Extract the [x, y] coordinate from the center of the cell holding the provided text.  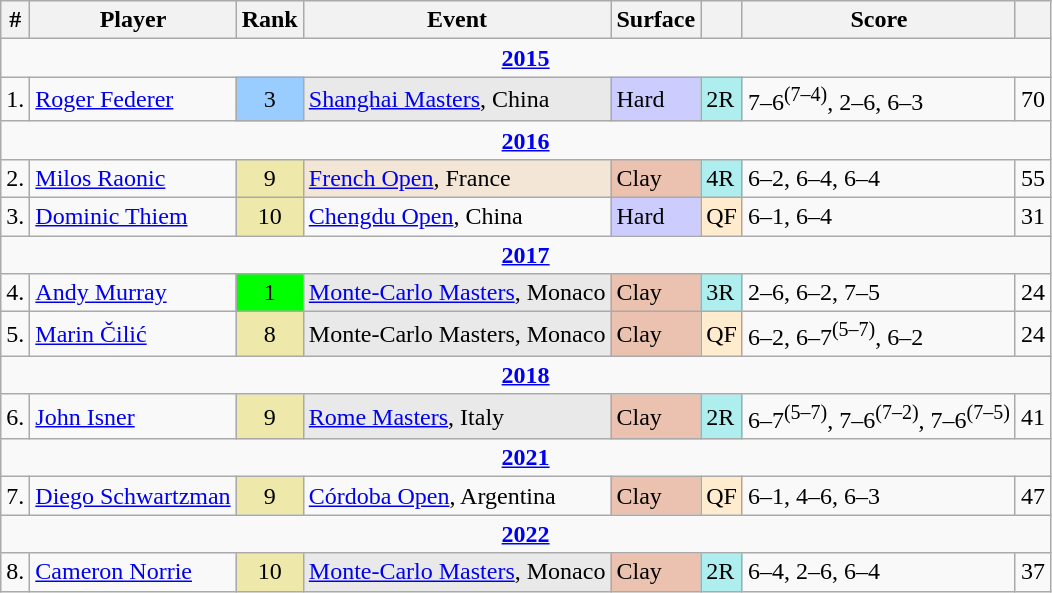
8 [270, 334]
6–2, 6–4, 6–4 [878, 178]
Event [457, 20]
2–6, 6–2, 7–5 [878, 293]
# [16, 20]
Rank [270, 20]
8. [16, 572]
French Open, France [457, 178]
55 [1032, 178]
Cameron Norrie [133, 572]
2017 [526, 255]
47 [1032, 496]
Andy Murray [133, 293]
7. [16, 496]
Roger Federer [133, 100]
1 [270, 293]
6. [16, 416]
7–6(7–4), 2–6, 6–3 [878, 100]
1. [16, 100]
2022 [526, 534]
70 [1032, 100]
Chengdu Open, China [457, 217]
4. [16, 293]
Diego Schwartzman [133, 496]
6–1, 4–6, 6–3 [878, 496]
3R [722, 293]
Shanghai Masters, China [457, 100]
6–2, 6–7(5–7), 6–2 [878, 334]
Player [133, 20]
31 [1032, 217]
6–1, 6–4 [878, 217]
5. [16, 334]
John Isner [133, 416]
Surface [656, 20]
2021 [526, 458]
Rome Masters, Italy [457, 416]
3. [16, 217]
6–7(5–7), 7–6(7–2), 7–6(7–5) [878, 416]
Córdoba Open, Argentina [457, 496]
3 [270, 100]
4R [722, 178]
Dominic Thiem [133, 217]
41 [1032, 416]
2015 [526, 58]
Marin Čilić [133, 334]
6–4, 2–6, 6–4 [878, 572]
Score [878, 20]
37 [1032, 572]
2016 [526, 140]
2018 [526, 375]
2. [16, 178]
Milos Raonic [133, 178]
